For the text-containing cell, return its midpoint in (x, y) coordinate format. 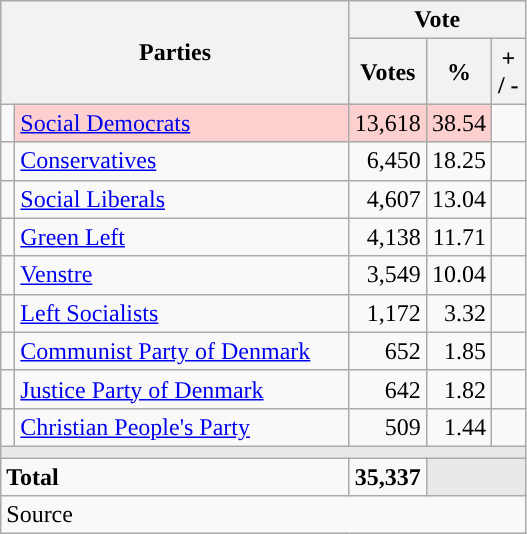
Green Left (182, 237)
Votes (388, 72)
Social Liberals (182, 199)
3,549 (388, 275)
38.54 (458, 123)
11.71 (458, 237)
Conservatives (182, 161)
509 (388, 427)
Left Socialists (182, 313)
1.82 (458, 389)
6,450 (388, 161)
18.25 (458, 161)
642 (388, 389)
652 (388, 351)
1,172 (388, 313)
4,138 (388, 237)
Justice Party of Denmark (182, 389)
Social Democrats (182, 123)
10.04 (458, 275)
3.32 (458, 313)
+ / - (508, 72)
13,618 (388, 123)
Christian People's Party (182, 427)
Source (263, 515)
35,337 (388, 477)
1.44 (458, 427)
Communist Party of Denmark (182, 351)
Total (176, 477)
% (458, 72)
Vote (437, 20)
13.04 (458, 199)
1.85 (458, 351)
Parties (176, 52)
4,607 (388, 199)
Venstre (182, 275)
